Determine the (X, Y) coordinate at the center of the cell enclosing the given text.  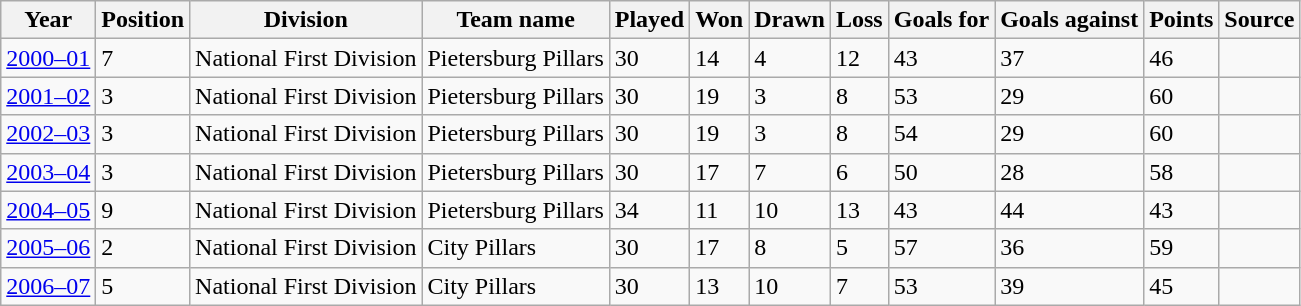
37 (1070, 58)
2003–04 (48, 172)
2000–01 (48, 58)
Position (143, 20)
Drawn (790, 20)
Year (48, 20)
46 (1182, 58)
36 (1070, 248)
14 (720, 58)
2001–02 (48, 96)
Loss (859, 20)
2004–05 (48, 210)
Played (649, 20)
Goals against (1070, 20)
Goals for (941, 20)
9 (143, 210)
Source (1260, 20)
2002–03 (48, 134)
2 (143, 248)
Team name (516, 20)
44 (1070, 210)
57 (941, 248)
2006–07 (48, 286)
4 (790, 58)
11 (720, 210)
45 (1182, 286)
34 (649, 210)
50 (941, 172)
39 (1070, 286)
6 (859, 172)
Points (1182, 20)
59 (1182, 248)
58 (1182, 172)
28 (1070, 172)
Division (306, 20)
2005–06 (48, 248)
54 (941, 134)
12 (859, 58)
Won (720, 20)
